Determine the (X, Y) coordinate at the center of the cell enclosing the given text.  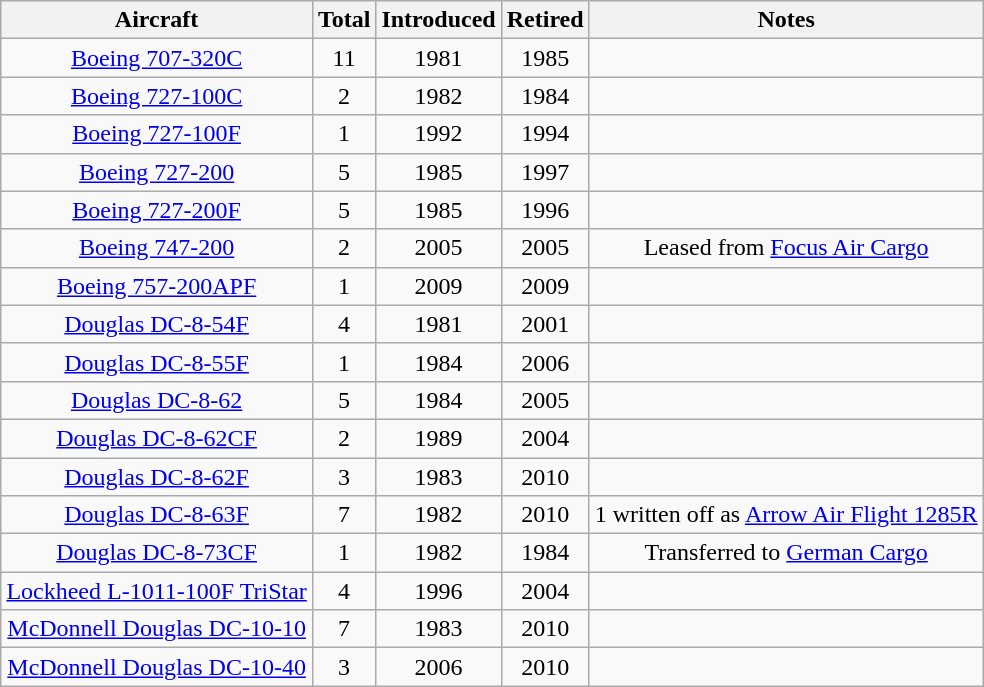
Boeing 727-100F (156, 134)
1992 (438, 134)
1997 (545, 172)
1994 (545, 134)
1 written off as Arrow Air Flight 1285R (786, 515)
Introduced (438, 20)
Boeing 727-200 (156, 172)
Boeing 707-320C (156, 58)
11 (344, 58)
Boeing 727-200F (156, 210)
Douglas DC-8-62F (156, 477)
Lockheed L-1011-100F TriStar (156, 591)
Aircraft (156, 20)
Total (344, 20)
Boeing 757-200APF (156, 286)
McDonnell Douglas DC-10-10 (156, 629)
McDonnell Douglas DC-10-40 (156, 667)
Notes (786, 20)
Douglas DC-8-62CF (156, 438)
Douglas DC-8-55F (156, 362)
2001 (545, 324)
Douglas DC-8-54F (156, 324)
Boeing 727-100C (156, 96)
Leased from Focus Air Cargo (786, 248)
Boeing 747-200 (156, 248)
Transferred to German Cargo (786, 553)
Douglas DC-8-63F (156, 515)
Douglas DC-8-73CF (156, 553)
Retired (545, 20)
Douglas DC-8-62 (156, 400)
1989 (438, 438)
